Pinpoint the cell where the given text exists, returning its [X, Y] midpoint coordinate. 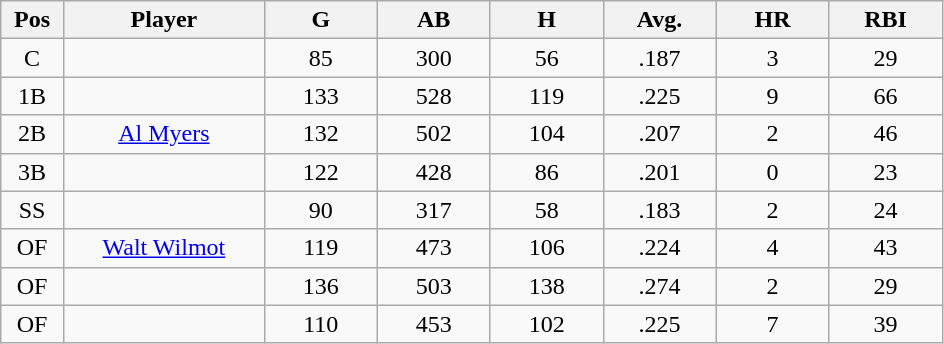
43 [886, 248]
.207 [660, 134]
4 [772, 248]
300 [434, 58]
G [320, 20]
132 [320, 134]
C [32, 58]
138 [546, 286]
110 [320, 324]
56 [546, 58]
2B [32, 134]
39 [886, 324]
528 [434, 96]
90 [320, 210]
85 [320, 58]
7 [772, 324]
102 [546, 324]
H [546, 20]
428 [434, 172]
106 [546, 248]
Pos [32, 20]
503 [434, 286]
.201 [660, 172]
SS [32, 210]
58 [546, 210]
24 [886, 210]
Player [164, 20]
Al Myers [164, 134]
136 [320, 286]
317 [434, 210]
453 [434, 324]
473 [434, 248]
.274 [660, 286]
66 [886, 96]
.183 [660, 210]
3 [772, 58]
133 [320, 96]
Avg. [660, 20]
9 [772, 96]
0 [772, 172]
46 [886, 134]
AB [434, 20]
Walt Wilmot [164, 248]
3B [32, 172]
86 [546, 172]
1B [32, 96]
502 [434, 134]
.187 [660, 58]
104 [546, 134]
HR [772, 20]
23 [886, 172]
122 [320, 172]
.224 [660, 248]
RBI [886, 20]
